Search for the cell housing the specified text and yield its [x, y] center coordinate. 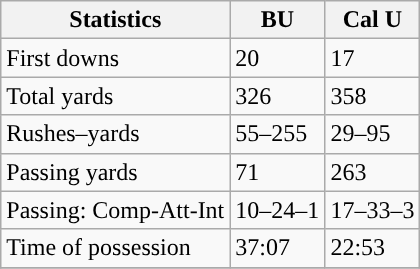
Rushes–yards [116, 134]
10–24–1 [278, 210]
BU [278, 20]
22:53 [372, 248]
First downs [116, 58]
Passing: Comp-Att-Int [116, 210]
29–95 [372, 134]
Time of possession [116, 248]
71 [278, 172]
Statistics [116, 20]
17–33–3 [372, 210]
17 [372, 58]
326 [278, 96]
20 [278, 58]
55–255 [278, 134]
358 [372, 96]
Cal U [372, 20]
Passing yards [116, 172]
37:07 [278, 248]
263 [372, 172]
Total yards [116, 96]
